For the text-containing cell, return its midpoint in (X, Y) coordinate format. 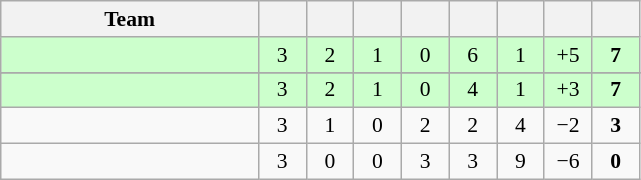
−2 (568, 126)
6 (473, 55)
Team (130, 19)
+3 (568, 90)
9 (520, 162)
+5 (568, 55)
−6 (568, 162)
